For the text-containing cell, return its midpoint in [X, Y] coordinate format. 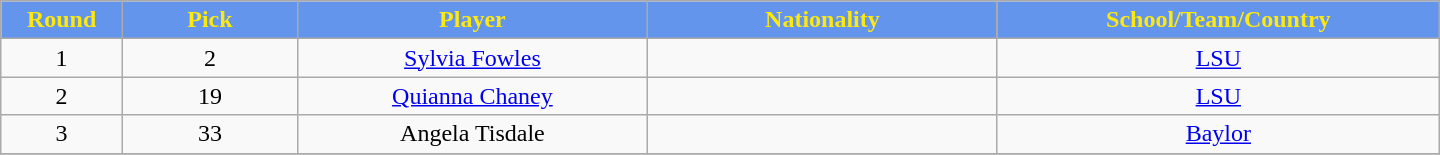
3 [62, 134]
Quianna Chaney [472, 96]
19 [210, 96]
1 [62, 58]
Round [62, 20]
School/Team/Country [1218, 20]
Sylvia Fowles [472, 58]
33 [210, 134]
Nationality [822, 20]
Pick [210, 20]
Baylor [1218, 134]
Angela Tisdale [472, 134]
Player [472, 20]
